Capture the cell that displays the provided text and extract its [X, Y] central coordinate. 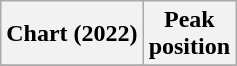
Peakposition [189, 34]
Chart (2022) [72, 34]
